Output the [X, Y] coordinate of the center of the cell containing the given text.  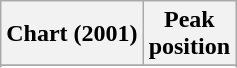
Chart (2001) [72, 34]
Peakposition [189, 34]
